Search for the cell housing the specified text and yield its (x, y) center coordinate. 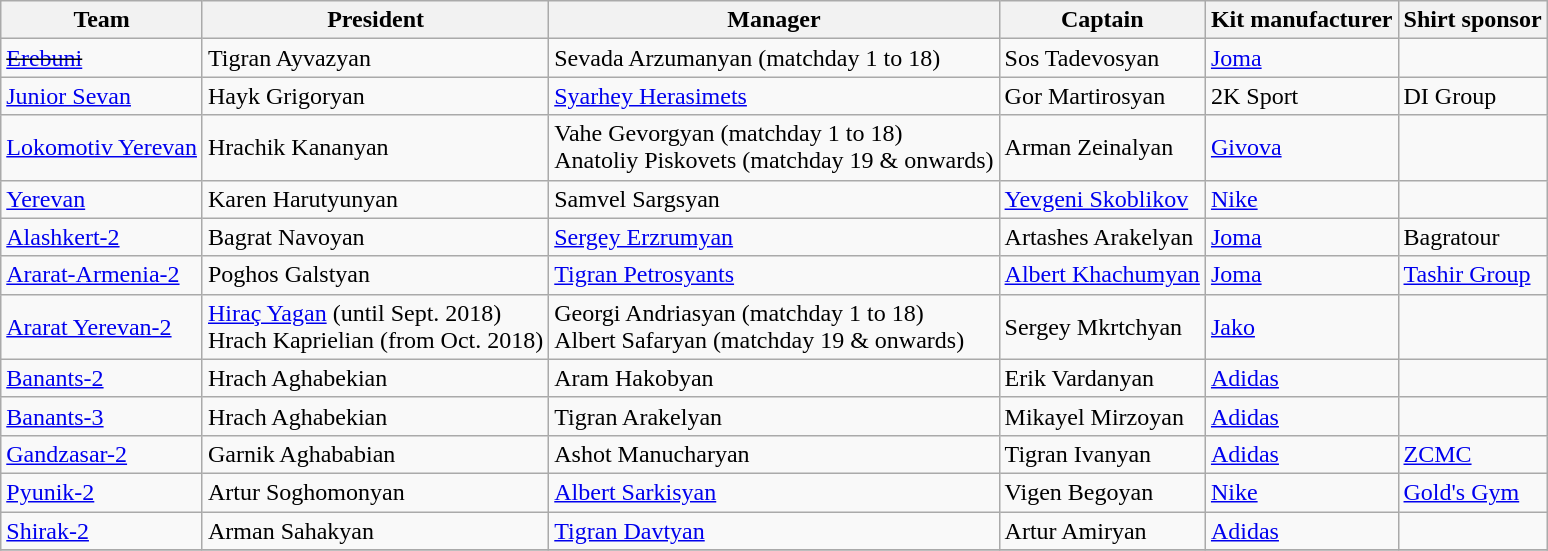
Lokomotiv Yerevan (102, 148)
Pyunik-2 (102, 492)
Sergey Mkrtchyan (1102, 326)
Kit manufacturer (1302, 20)
Poghos Galstyan (375, 275)
Artashes Arakelyan (1102, 237)
Artur Amiryan (1102, 531)
Samvel Sargsyan (774, 199)
Alashkert-2 (102, 237)
Georgi Andriasyan (matchday 1 to 18) Albert Safaryan (matchday 19 & onwards) (774, 326)
Yevgeni Skoblikov (1102, 199)
Tigran Davtyan (774, 531)
DI Group (1472, 96)
Gandzasar-2 (102, 454)
Tigran Ayvazyan (375, 58)
Arman Zeinalyan (1102, 148)
Syarhey Herasimets (774, 96)
Yerevan (102, 199)
Sevada Arzumanyan (matchday 1 to 18) (774, 58)
Team (102, 20)
Hiraç Yagan (until Sept. 2018) Hrach Kaprielian (from Oct. 2018) (375, 326)
Hrachik Kananyan (375, 148)
Sos Tadevosyan (1102, 58)
Ashot Manucharyan (774, 454)
2K Sport (1302, 96)
Garnik Aghababian (375, 454)
Vigen Begoyan (1102, 492)
Aram Hakobyan (774, 378)
ZCMC (1472, 454)
Hayk Grigoryan (375, 96)
Mikayel Mirzoyan (1102, 416)
Bagratour (1472, 237)
Bagrat Navoyan (375, 237)
Tashir Group (1472, 275)
Arman Sahakyan (375, 531)
Shirak-2 (102, 531)
Captain (1102, 20)
Gor Martirosyan (1102, 96)
Ararat Yerevan-2 (102, 326)
Manager (774, 20)
Karen Harutyunyan (375, 199)
Sergey Erzrumyan (774, 237)
Givova (1302, 148)
Tigran Ivanyan (1102, 454)
Banants-2 (102, 378)
Jako (1302, 326)
Erik Vardanyan (1102, 378)
Artur Soghomonyan (375, 492)
Tigran Arakelyan (774, 416)
Banants-3 (102, 416)
Tigran Petrosyants (774, 275)
Albert Sarkisyan (774, 492)
President (375, 20)
Ararat-Armenia-2 (102, 275)
Albert Khachumyan (1102, 275)
Junior Sevan (102, 96)
Vahe Gevorgyan (matchday 1 to 18) Anatoliy Piskovets (matchday 19 & onwards) (774, 148)
Erebuni (102, 58)
Gold's Gym (1472, 492)
Shirt sponsor (1472, 20)
